Return the [x, y] coordinate for the center point of the cell that contains the specified text.  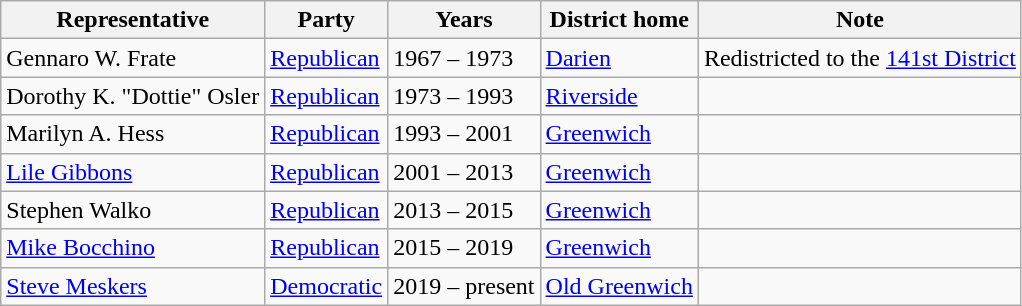
Representative [133, 20]
1973 – 1993 [464, 96]
2019 – present [464, 286]
Mike Bocchino [133, 248]
Party [326, 20]
Darien [619, 58]
2013 – 2015 [464, 210]
Dorothy K. "Dottie" Osler [133, 96]
Steve Meskers [133, 286]
Lile Gibbons [133, 172]
Riverside [619, 96]
Gennaro W. Frate [133, 58]
District home [619, 20]
Note [860, 20]
Democratic [326, 286]
Redistricted to the 141st District [860, 58]
1993 – 2001 [464, 134]
1967 – 1973 [464, 58]
Years [464, 20]
Stephen Walko [133, 210]
2015 – 2019 [464, 248]
2001 – 2013 [464, 172]
Marilyn A. Hess [133, 134]
Old Greenwich [619, 286]
